From the cell containing the given text, extract its center point as [x, y] coordinate. 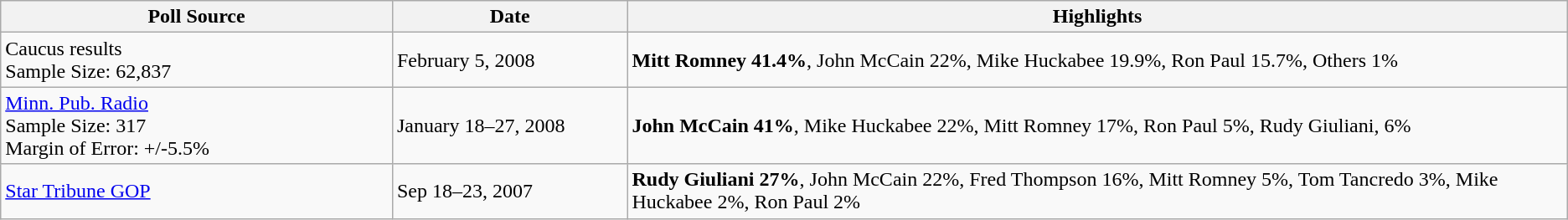
February 5, 2008 [509, 60]
January 18–27, 2008 [509, 125]
Caucus resultsSample Size: 62,837 [197, 60]
John McCain 41%, Mike Huckabee 22%, Mitt Romney 17%, Ron Paul 5%, Rudy Giuliani, 6% [1097, 125]
Rudy Giuliani 27%, John McCain 22%, Fred Thompson 16%, Mitt Romney 5%, Tom Tancredo 3%, Mike Huckabee 2%, Ron Paul 2% [1097, 191]
Minn. Pub. RadioSample Size: 317 Margin of Error: +/-5.5% [197, 125]
Date [509, 17]
Highlights [1097, 17]
Mitt Romney 41.4%, John McCain 22%, Mike Huckabee 19.9%, Ron Paul 15.7%, Others 1% [1097, 60]
Poll Source [197, 17]
Star Tribune GOP [197, 191]
Sep 18–23, 2007 [509, 191]
